Determine the [X, Y] coordinate at the center of the cell enclosing the given text.  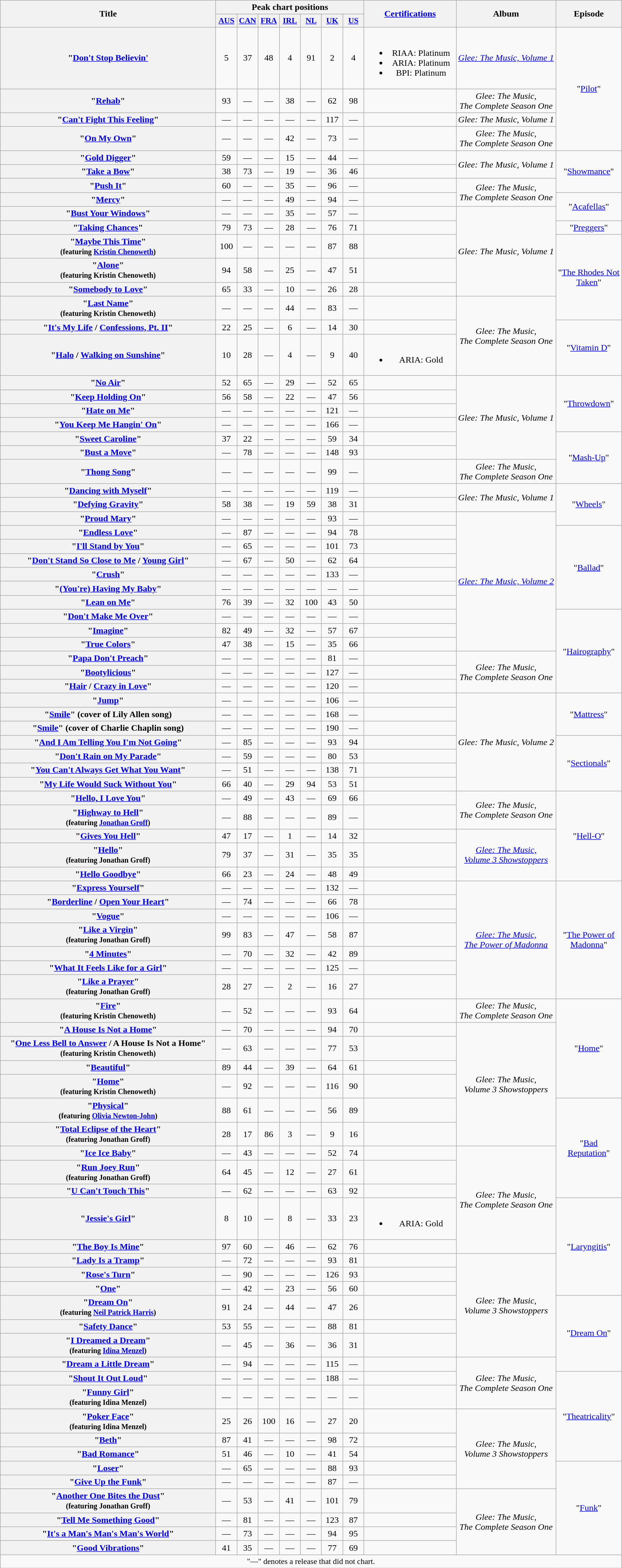
126 [332, 1274]
"On My Own" [108, 139]
"Papa Don't Preach" [108, 658]
"Mattress" [589, 714]
AUS [227, 21]
"Hair / Crazy in Love" [108, 686]
Episode [589, 14]
FRA [269, 21]
55 [247, 1326]
"True Colors" [108, 644]
"Lady Is a Tramp" [108, 1260]
RIAA: PlatinumARIA: PlatinumBPI: Platinum [410, 58]
"Proud Mary" [108, 518]
166 [332, 425]
"Bad Romance" [108, 1454]
190 [332, 728]
Title [108, 14]
"It's a Man's Man's Man's World" [108, 1534]
"Borderline / Open Your Heart" [108, 902]
"I'll Stand by You" [108, 546]
"U Can't Touch This" [108, 1191]
"Bootylicious" [108, 672]
"Don't Make Me Over" [108, 616]
Glee: The Music,The Power of Madonna [506, 940]
"Crush" [108, 574]
"One Less Bell to Answer / A House Is Not a Home"(featuring Kristin Chenoweth) [108, 1049]
"Mercy" [108, 199]
"Preggers" [589, 227]
132 [332, 888]
"Theatricality" [589, 1416]
12 [290, 1172]
"Give Up the Funk" [108, 1482]
"Endless Love" [108, 532]
"The Rhodes Not Taken" [589, 277]
"4 Minutes" [108, 954]
120 [332, 686]
"Hate on Me" [108, 411]
"Keep Holding On" [108, 396]
Album [506, 14]
"Bust a Move" [108, 453]
"—" denotes a release that did not chart. [311, 1561]
"Smile" (cover of Lily Allen song) [108, 714]
"Dream On"(featuring Neil Patrick Harris) [108, 1307]
"Good Vibrations" [108, 1548]
"Tell Me Something Good" [108, 1520]
"Total Eclipse of the Heart"(featuring Jonathan Groff) [108, 1134]
Peak chart positions [290, 7]
"Don't Stand So Close to Me / Young Girl" [108, 560]
"Don't Stop Believin' [108, 58]
"Hell-O" [589, 836]
127 [332, 672]
"Hello"(featuring Jonathan Groff) [108, 855]
"Safety Dance" [108, 1326]
"Another One Bites the Dust"(featuring Jonathan Groff) [108, 1501]
119 [332, 490]
"Rehab" [108, 101]
20 [354, 1421]
"Mash-Up" [589, 458]
"Showmance" [589, 172]
188 [332, 1378]
"Shout It Out Loud" [108, 1378]
"Maybe This Time"(featuring Kristin Chenoweth) [108, 246]
"Run Joey Run"(featuring Jonathan Groff) [108, 1172]
"Loser" [108, 1468]
"Beth" [108, 1440]
168 [332, 714]
"Pilot" [589, 89]
"Ballad" [589, 567]
"Bad Reputation" [589, 1148]
97 [227, 1247]
"Hairography" [589, 651]
34 [354, 439]
"Wheels" [589, 504]
96 [332, 186]
3 [290, 1134]
1 [290, 836]
5 [227, 58]
"I Dreamed a Dream"(featuring Idina Menzel) [108, 1345]
"The Boy Is Mine" [108, 1247]
"Smile" (cover of Charlie Chaplin song) [108, 728]
"Defying Gravity" [108, 504]
"Halo / Walking on Sunshine" [108, 355]
"Highway to Hell"(featuring Jonathan Groff) [108, 817]
"What It Feels Like for a Girl" [108, 968]
"Dream a Little Dream" [108, 1364]
95 [354, 1534]
"Acafellas" [589, 206]
121 [332, 411]
"The Power of Madonna" [589, 940]
"Vitamin D" [589, 348]
"Home" [589, 1049]
82 [227, 630]
"Push It" [108, 186]
"Hello Goodbye" [108, 874]
86 [269, 1134]
"Taking Chances" [108, 227]
"You Can't Always Get What You Want" [108, 770]
"Last Name"(featuring Kristin Chenoweth) [108, 308]
"Funk" [589, 1508]
"You Keep Me Hangin' On" [108, 425]
UK [332, 21]
CAN [247, 21]
"Physical"(featuring Olivia Newton-John) [108, 1110]
NL [311, 21]
"Vogue" [108, 916]
"Lean on Me" [108, 602]
133 [332, 574]
"One" [108, 1288]
"Sweet Caroline" [108, 439]
"My Life Would Suck Without You" [108, 784]
148 [332, 453]
"Home"(featuring Kristin Chenoweth) [108, 1086]
"Take a Bow" [108, 172]
116 [332, 1086]
"Jessie's Girl" [108, 1219]
"Can't Fight This Feeling" [108, 120]
"Gives You Hell" [108, 836]
"Express Yourself" [108, 888]
"Funny Girl"(featuring Idina Menzel) [108, 1397]
"Alone"(featuring Kristin Chenoweth) [108, 270]
115 [332, 1364]
"Like a Prayer"(featuring Jonathan Groff) [108, 987]
125 [332, 968]
6 [290, 327]
"Bust Your Windows" [108, 213]
"Thong Song" [108, 472]
"Poker Face"(featuring Idina Menzel) [108, 1421]
80 [332, 756]
"(You're) Having My Baby" [108, 588]
"And I Am Telling You I'm Not Going" [108, 742]
"Fire"(featuring Kristin Chenoweth) [108, 1010]
"Don't Rain on My Parade" [108, 756]
"Imagine" [108, 630]
138 [332, 770]
"Ice Ice Baby" [108, 1153]
"Laryngitis" [589, 1247]
85 [247, 742]
"Dream On" [589, 1333]
"It's My Life / Confessions, Pt. II" [108, 327]
"No Air" [108, 382]
"Somebody to Love" [108, 289]
US [354, 21]
"Gold Digger" [108, 158]
"A House Is Not a Home" [108, 1029]
"Dancing with Myself" [108, 490]
117 [332, 120]
"Sectionals" [589, 763]
"Beautiful" [108, 1067]
"Like a Virgin"(featuring Jonathan Groff) [108, 935]
30 [354, 327]
"Rose's Turn" [108, 1274]
Certifications [410, 14]
"Jump" [108, 700]
IRL [290, 21]
54 [354, 1454]
"Hello, I Love You" [108, 798]
123 [332, 1520]
"Throwdown" [589, 403]
